Determine the (x, y) coordinate at the center of the cell enclosing the given text.  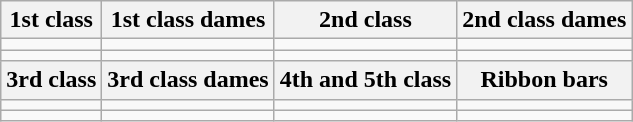
1st class (52, 20)
4th and 5th class (365, 80)
1st class dames (188, 20)
2nd class dames (544, 20)
3rd class (52, 80)
3rd class dames (188, 80)
Ribbon bars (544, 80)
2nd class (365, 20)
